Locate the cell with the specified text and output its [X, Y] center coordinate. 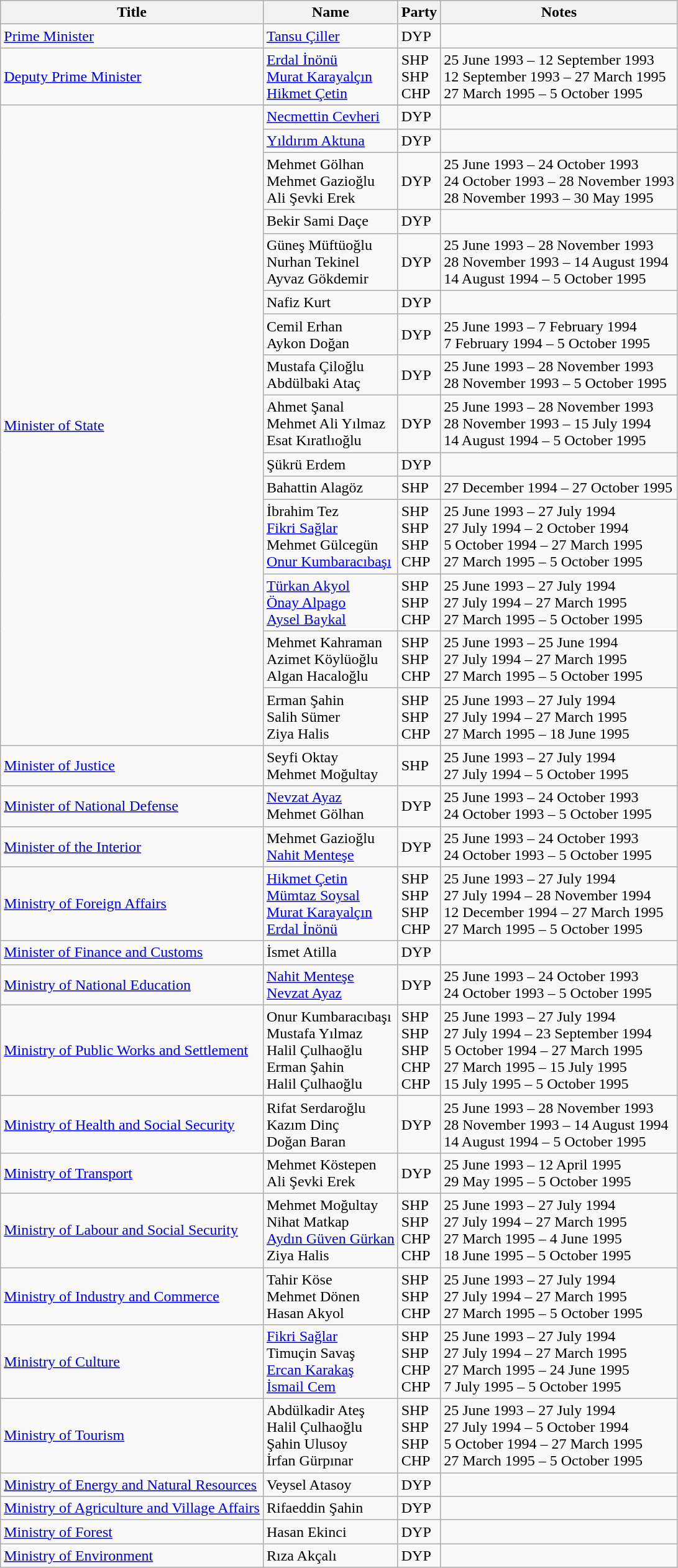
Güneş Müftüoğlu Nurhan Tekinel Ayvaz Gökdemir [331, 262]
25 June 1993 – 27 July 1994 27 July 1994 – 27 March 1995 27 March 1995 – 24 June 1995 7 July 1995 – 5 October 1995 [559, 1362]
Minister of State [132, 425]
Tahir KöseMehmet DönenHasan Akyol [331, 1296]
Mehmet GazioğluNahit Menteşe [331, 847]
Rifaeddin Şahin [331, 1508]
Rıza Akçalı [331, 1556]
Ministry of Labour and Social Security [132, 1230]
25 June 1993 – 28 November 1993 28 November 1993 – 14 August 199414 August 1994 – 5 October 1995 [559, 262]
25 June 1993 – 7 February 1994 7 February 1994 – 5 October 1995 [559, 334]
Mustafa Çiloğlu Abdülbaki Ataç [331, 374]
Veysel Atasoy [331, 1485]
Ahmet Şanal Mehmet Ali Yılmaz Esat Kıratlıoğlu [331, 423]
Hasan Ekinci [331, 1532]
Nafiz Kurt [331, 302]
Nahit MenteşeNevzat Ayaz [331, 985]
SHPSHPSHPCHPCHP [419, 1050]
Prime Minister [132, 36]
Rifat SerdaroğluKazım DinçDoğan Baran [331, 1124]
Ministry of Foreign Affairs [132, 904]
Minister of National Defense [132, 806]
Abdülkadir AteşHalil ÇulhaoğluŞahin Ulusoyİrfan Gürpınar [331, 1436]
Ministry of Health and Social Security [132, 1124]
25 June 1993 – 28 November 1993 28 November 1993 – 14 August 1994 14 August 1994 – 5 October 1995 [559, 1124]
Minister of Justice [132, 766]
Ministry of Agriculture and Village Affairs [132, 1508]
Erman ŞahinSalih SümerZiya Halis [331, 717]
25 June 1993 – 12 April 199529 May 1995 – 5 October 1995 [559, 1173]
Bekir Sami Daçe [331, 221]
Nevzat AyazMehmet Gölhan [331, 806]
Seyfi Oktay Mehmet Moğultay [331, 766]
25 June 1993 – 27 July 1994 27 July 1994 – 27 March 1995 27 March 1995 – 5 October 1995 [559, 602]
Name [331, 12]
Erdal İnönüMurat Karayalçın Hikmet Çetin [331, 76]
Fikri SağlarTimuçin SavaşErcan Karakaşİsmail Cem [331, 1362]
Deputy Prime Minister [132, 76]
25 June 1993 – 27 July 1994 27 July 1994 – 27 March 199527 March 1995 – 5 October 1995 [559, 1296]
25 June 1993 – 27 July 1994 27 July 1994 – 28 November 199412 December 1994 – 27 March 1995 27 March 1995 – 5 October 1995 [559, 904]
Türkan Akyol Önay AlpagoAysel Baykal [331, 602]
Minister of the Interior [132, 847]
25 June 1993 – 25 June 1994 27 July 1994 – 27 March 1995 27 March 1995 – 5 October 1995 [559, 660]
Ministry of Transport [132, 1173]
25 June 1993 – 28 November 1993 28 November 1993 – 5 October 1995 [559, 374]
Mehmet KöstepenAli Şevki Erek [331, 1173]
25 June 1993 – 28 November 199328 November 1993 – 15 July 199414 August 1994 – 5 October 1995 [559, 423]
Ministry of Culture [132, 1362]
Yıldırım Aktuna [331, 141]
Necmettin Cevheri [331, 117]
Ministry of Industry and Commerce [132, 1296]
Ministry of Energy and Natural Resources [132, 1485]
Onur KumbaracıbaşıMustafa Yılmaz Halil Çulhaoğlu Erman ŞahinHalil Çulhaoğlu [331, 1050]
25 June 1993 – 27 July 1994 27 July 1994 – 5 October 1995 [559, 766]
Mehmet KahramanAzimet KöylüoğluAlgan Hacaloğlu [331, 660]
Tansu Çiller [331, 36]
Şükrü Erdem [331, 464]
25 June 1993 – 24 October 1993 24 October 1993 – 28 November 1993 28 November 1993 – 30 May 1995 [559, 181]
25 June 1993 – 27 July 199427 July 1994 – 27 March 1995 27 March 1995 – 4 June 1995 18 June 1995 – 5 October 1995 [559, 1230]
Ministry of Forest [132, 1532]
Mehmet Moğultay Nihat MatkapAydın Güven GürkanZiya Halis [331, 1230]
27 December 1994 – 27 October 1995 [559, 488]
Ministry of Tourism [132, 1436]
Minister of Finance and Customs [132, 952]
Cemil ErhanAykon Doğan [331, 334]
25 June 1993 – 27 July 1994 27 July 1994 – 5 October 1994 5 October 1994 – 27 March 1995 27 March 1995 – 5 October 1995 [559, 1436]
Notes [559, 12]
Party [419, 12]
25 June 1993 – 27 July 1994 27 July 1994 – 2 October 1994 5 October 1994 – 27 March 1995 27 March 1995 – 5 October 1995 [559, 537]
Ministry of National Education [132, 985]
Mehmet GölhanMehmet Gazioğlu Ali Şevki Erek [331, 181]
Bahattin Alagöz [331, 488]
Hikmet ÇetinMümtaz SoysalMurat KarayalçınErdal İnönü [331, 904]
25 June 1993 – 27 July 1994 27 July 1994 – 27 March 1995 27 March 1995 – 18 June 1995 [559, 717]
Ministry of Public Works and Settlement [132, 1050]
Title [132, 12]
İsmet Atilla [331, 952]
25 June 1993 – 12 September 199312 September 1993 – 27 March 199527 March 1995 – 5 October 1995 [559, 76]
Ministry of Environment [132, 1556]
İbrahim Tez Fikri Sağlar Mehmet Gülcegün Onur Kumbaracıbaşı [331, 537]
